Capture the cell that displays the provided text and extract its (X, Y) central coordinate. 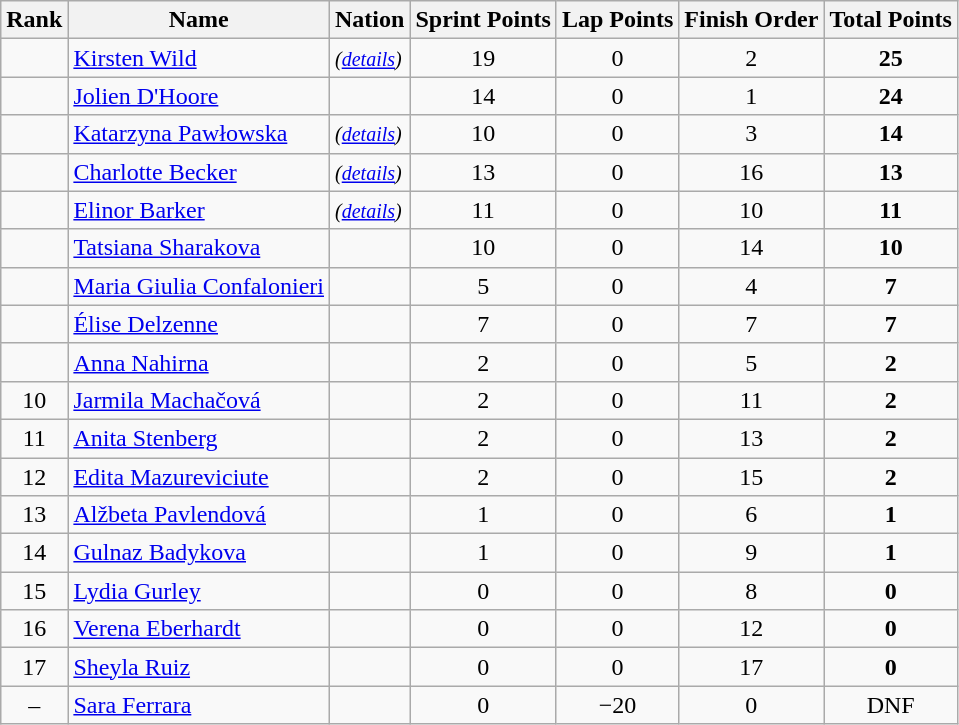
Anna Nahirna (199, 362)
Alžbeta Pavlendová (199, 515)
−20 (617, 705)
Rank (34, 20)
9 (752, 553)
Sara Ferrara (199, 705)
4 (752, 286)
Total Points (891, 20)
Maria Giulia Confalonieri (199, 286)
Kirsten Wild (199, 58)
3 (752, 134)
Jolien D'Hoore (199, 96)
Nation (370, 20)
Lydia Gurley (199, 591)
Name (199, 20)
Verena Eberhardt (199, 629)
DNF (891, 705)
6 (752, 515)
Sheyla Ruiz (199, 667)
Jarmila Machačová (199, 400)
Lap Points (617, 20)
25 (891, 58)
Elinor Barker (199, 210)
Anita Stenberg (199, 438)
– (34, 705)
19 (483, 58)
Charlotte Becker (199, 172)
Gulnaz Badykova (199, 553)
Katarzyna Pawłowska (199, 134)
Sprint Points (483, 20)
24 (891, 96)
8 (752, 591)
Edita Mazureviciute (199, 477)
Élise Delzenne (199, 324)
Tatsiana Sharakova (199, 248)
Finish Order (752, 20)
